Determine the [X, Y] coordinate at the center of the cell enclosing the given text.  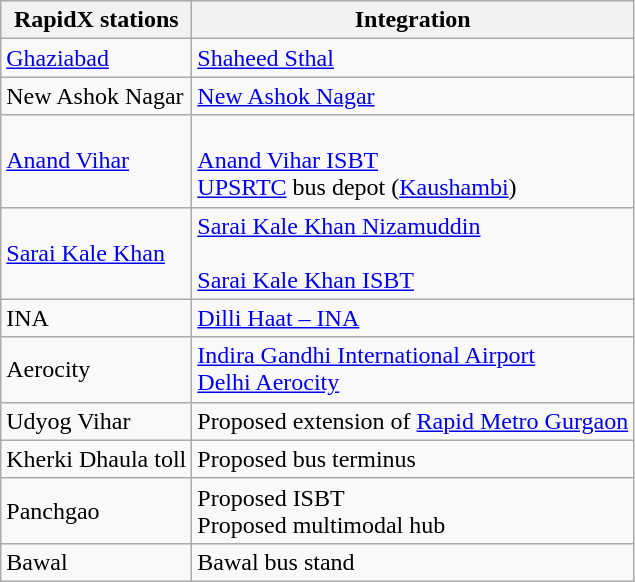
Indira Gandhi International Airport Delhi Aerocity [413, 370]
Udyog Vihar [96, 421]
Panchgao [96, 510]
Ghaziabad [96, 58]
Dilli Haat – INA [413, 318]
Integration [413, 20]
Sarai Kale Khan Nizamuddin Sarai Kale Khan ISBT [413, 253]
RapidX stations [96, 20]
Proposed bus terminus [413, 459]
Kherki Dhaula toll [96, 459]
Aerocity [96, 370]
Proposed extension of Rapid Metro Gurgaon [413, 421]
Sarai Kale Khan [96, 253]
Bawal bus stand [413, 562]
Shaheed Sthal [413, 58]
Bawal [96, 562]
Proposed ISBT Proposed multimodal hub [413, 510]
Anand Vihar [96, 161]
Anand Vihar ISBTUPSRTC bus depot (Kaushambi) [413, 161]
INA [96, 318]
